Determine the [X, Y] coordinate at the center of the cell enclosing the given text.  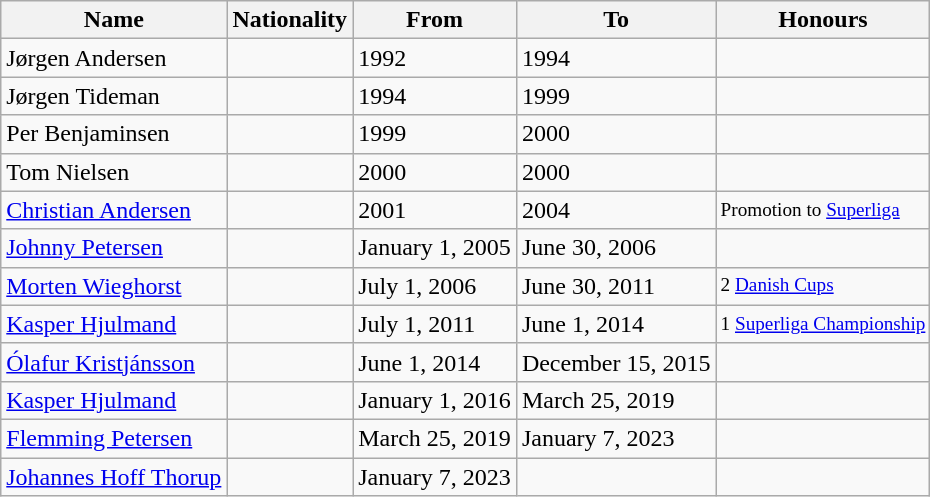
July 1, 2011 [435, 324]
Name [114, 20]
Jørgen Tideman [114, 96]
Flemming Petersen [114, 438]
Christian Andersen [114, 210]
Per Benjaminsen [114, 134]
Tom Nielsen [114, 172]
Ólafur Kristjánsson [114, 362]
1992 [435, 58]
July 1, 2006 [435, 286]
2 Danish Cups [823, 286]
January 1, 2005 [435, 248]
1 Superliga Championship [823, 324]
Morten Wieghorst [114, 286]
2001 [435, 210]
January 1, 2016 [435, 400]
From [435, 20]
2004 [616, 210]
Nationality [290, 20]
Honours [823, 20]
To [616, 20]
June 30, 2006 [616, 248]
Johnny Petersen [114, 248]
Johannes Hoff Thorup [114, 477]
June 30, 2011 [616, 286]
Jørgen Andersen [114, 58]
December 15, 2015 [616, 362]
Promotion to Superliga [823, 210]
